Pinpoint the cell where the given text exists, returning its [X, Y] midpoint coordinate. 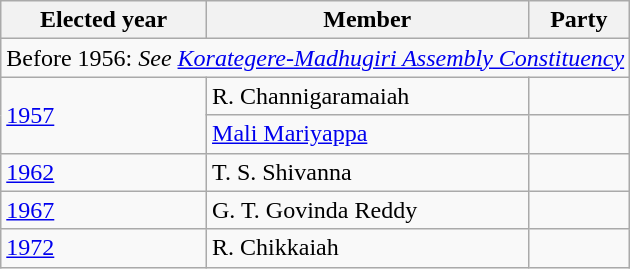
R. Channigaramaiah [368, 96]
Elected year [104, 20]
R. Chikkaiah [368, 248]
Before 1956: See Korategere-Madhugiri Assembly Constituency [316, 58]
T. S. Shivanna [368, 172]
1967 [104, 210]
G. T. Govinda Reddy [368, 210]
1957 [104, 115]
1962 [104, 172]
1972 [104, 248]
Party [579, 20]
Member [368, 20]
Mali Mariyappa [368, 134]
